Scan for the cell matching the given text and deliver its [x, y] coordinate at center. 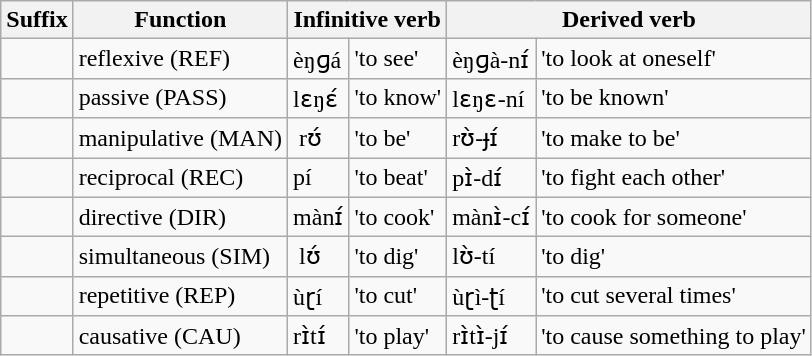
'to cook for someone' [674, 217]
lɛŋɛ́ [318, 98]
rʊ̀-ɟɪ́ [492, 138]
Function [180, 20]
'to cause something to play' [674, 336]
reciprocal (REC) [180, 178]
'to fight each other' [674, 178]
Suffix [37, 20]
'to play' [398, 336]
lʊ̀-tí [492, 257]
simultaneous (SIM) [180, 257]
mànɪ́ [318, 217]
Derived verb [630, 20]
lɛŋɛ-ní [492, 98]
lʊ́ [318, 257]
'to cut' [398, 296]
pí [318, 178]
ùɽí [318, 296]
rɪ̀tɪ̀-jɪ́ [492, 336]
'to look at oneself' [674, 59]
'to be known' [674, 98]
'to make to be' [674, 138]
'to see' [398, 59]
manipulative (MAN) [180, 138]
mànɪ̀-cɪ́ [492, 217]
directive (DIR) [180, 217]
pɪ̀-dɪ́ [492, 178]
'to cut several times' [674, 296]
rʊ́ [318, 138]
reflexive (REF) [180, 59]
'to be' [398, 138]
èŋɡà-nɪ́ [492, 59]
'to beat' [398, 178]
passive (PASS) [180, 98]
causative (CAU) [180, 336]
'to cook' [398, 217]
èŋɡá [318, 59]
Infinitive verb [368, 20]
rɪ̀tɪ́ [318, 336]
'to know' [398, 98]
repetitive (REP) [180, 296]
ùɽì-ʈí [492, 296]
